Scan for the cell matching the given text and deliver its (x, y) coordinate at center. 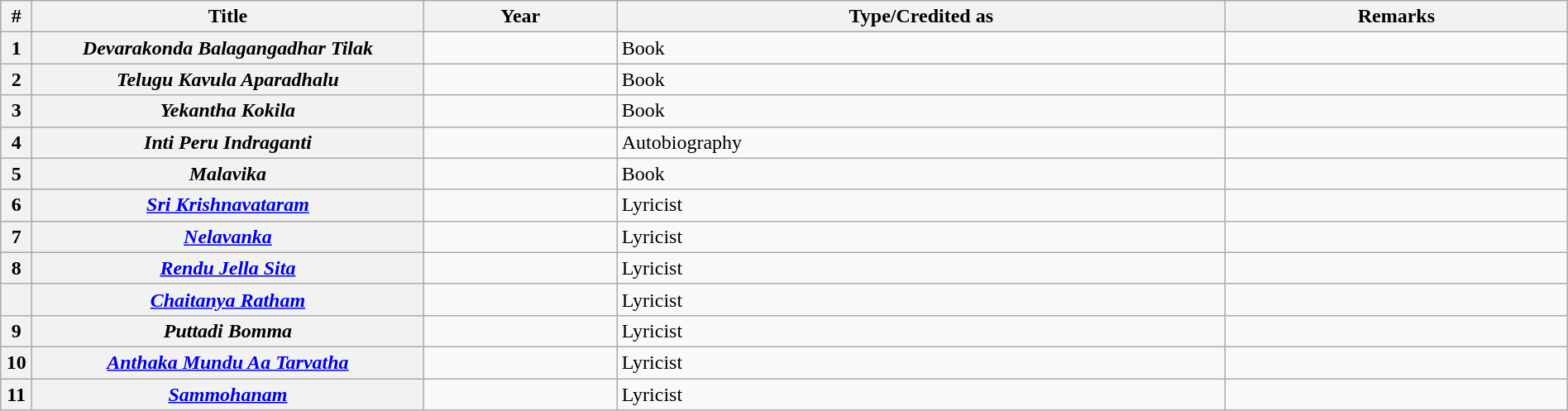
Puttadi Bomma (228, 331)
11 (17, 394)
5 (17, 174)
Title (228, 17)
Yekantha Kokila (228, 111)
Autobiography (921, 142)
3 (17, 111)
Sammohanam (228, 394)
8 (17, 268)
1 (17, 48)
Nelavanka (228, 237)
Telugu Kavula Aparadhalu (228, 79)
Devarakonda Balagangadhar Tilak (228, 48)
Remarks (1396, 17)
9 (17, 331)
4 (17, 142)
Rendu Jella Sita (228, 268)
Type/Credited as (921, 17)
# (17, 17)
Year (520, 17)
6 (17, 205)
7 (17, 237)
Sri Krishnavataram (228, 205)
Anthaka Mundu Aa Tarvatha (228, 362)
Inti Peru Indraganti (228, 142)
2 (17, 79)
Chaitanya Ratham (228, 299)
10 (17, 362)
Malavika (228, 174)
